Scan for the cell matching the given text and deliver its [X, Y] coordinate at center. 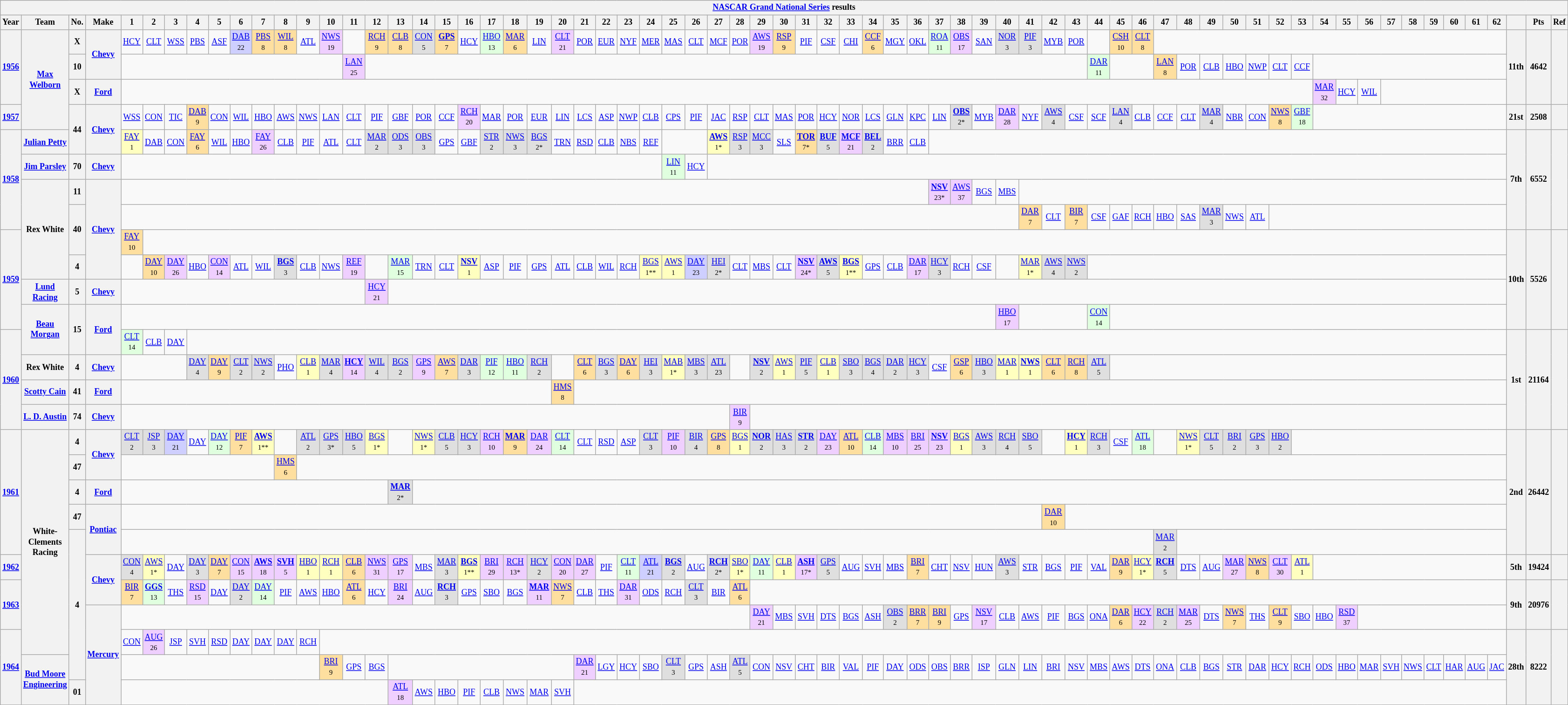
PBS [197, 42]
5th [1516, 567]
01 [77, 692]
18 [515, 22]
ODS3 [400, 142]
MAR2* [400, 492]
GPS9 [424, 367]
ATL10 [851, 442]
26 [696, 22]
DAR7 [1030, 217]
HAS3 [784, 442]
PIF5 [806, 367]
LGY [606, 667]
1957 [11, 117]
21164 [1539, 379]
62 [1497, 22]
RSD37 [1347, 617]
DAY7 [219, 567]
GPS3* [331, 442]
Make [103, 22]
DAY26 [176, 267]
SAN [984, 42]
BGS1* [377, 442]
MAR1* [1030, 267]
70 [77, 167]
50 [1235, 22]
BRI24 [400, 592]
45 [1120, 22]
SCF [1099, 117]
ATL23 [718, 367]
GPS17 [400, 567]
RSP9 [784, 42]
BGS4 [873, 367]
DAR31 [629, 592]
L. D. Austin [45, 417]
SBO3 [851, 367]
25 [673, 22]
23 [629, 22]
DAY4 [197, 367]
PIF3 [1030, 42]
AWS1** [264, 442]
NSV2 [762, 367]
33 [851, 22]
HCY21 [377, 292]
56 [1369, 22]
12 [377, 22]
Julian Petty [45, 142]
6552 [1539, 180]
DAY3 [197, 567]
CLT5 [1211, 442]
19 [539, 22]
FAY10 [132, 242]
1956 [11, 67]
ISP [984, 667]
HEI3 [651, 367]
27 [718, 22]
HCY14 [354, 367]
MAR27 [1235, 567]
ATL21 [651, 567]
8 [285, 22]
DAY10 [154, 267]
ASH17* [806, 567]
OBS2 [895, 617]
BRI2 [1235, 442]
11th [1516, 67]
FAY1 [132, 142]
BUF5 [828, 142]
HBO5 [354, 442]
16 [469, 22]
CLB8 [400, 42]
CHI [851, 42]
58 [1413, 22]
52 [1280, 22]
Year [11, 22]
SLS [784, 142]
PIF10 [673, 442]
1958 [11, 180]
DAR27 [585, 567]
46 [1143, 22]
74 [77, 417]
13 [400, 22]
AWS5 [828, 267]
Jim Parsley [45, 167]
BIR4 [696, 442]
RCH1 [331, 567]
4642 [1539, 67]
LAN4 [1120, 117]
HCY1* [1143, 567]
CLB14 [873, 442]
GPS7 [447, 42]
NOR [851, 117]
HMS8 [563, 392]
GSP6 [961, 367]
26442 [1539, 492]
BRI29 [492, 567]
MCF [718, 42]
RCH9 [377, 42]
GPS3 [1257, 442]
Ref [1560, 22]
SBO1* [740, 567]
JSP [176, 642]
DAB [154, 142]
DAR6 [1120, 617]
PIF12 [492, 367]
TOR7* [806, 142]
42 [1053, 22]
14 [424, 22]
1960 [11, 379]
MBS3 [696, 367]
HAR [1454, 667]
AWS18 [264, 567]
1st [1516, 379]
5526 [1539, 280]
61 [1476, 22]
8222 [1539, 667]
MCC3 [762, 142]
GGS13 [154, 592]
BGS2* [539, 142]
28 [740, 22]
43 [1077, 22]
NWS3 [515, 142]
BEL2 [873, 142]
Team [45, 22]
RCH10 [492, 442]
MGY [895, 42]
RCH4 [1007, 442]
REF19 [354, 267]
DAY12 [219, 442]
RSD15 [197, 592]
17 [492, 22]
CLB5 [447, 442]
SBO5 [1030, 442]
Beau Morgan [45, 329]
19424 [1539, 567]
Mercury [103, 655]
AWS19 [762, 42]
MAR32 [1324, 92]
BRI [1053, 667]
54 [1324, 22]
OBS3 [424, 142]
28th [1516, 667]
21 [585, 22]
DAR21 [585, 667]
HMS6 [285, 467]
No. [77, 22]
37 [940, 22]
HCY1 [1077, 442]
LAN [331, 117]
RCH8 [1077, 367]
1963 [11, 605]
GBF18 [1302, 117]
FAY6 [197, 142]
JSP3 [154, 442]
MAR11 [539, 592]
MAR9 [515, 442]
21st [1516, 117]
DAY6 [629, 367]
RCH2* [718, 567]
PBS8 [264, 42]
CON20 [563, 567]
WIL8 [285, 42]
MBS10 [895, 442]
LAN25 [354, 67]
20976 [1539, 605]
MCF21 [851, 142]
CLT21 [563, 42]
Pontiac [103, 529]
KPC [917, 117]
36 [917, 22]
HBO1 [308, 567]
9 [308, 22]
CON15 [241, 567]
CLT30 [1280, 567]
BIR9 [740, 417]
BRR7 [917, 617]
2 [154, 22]
RCH13* [515, 567]
RSP3 [740, 142]
DAB9 [197, 117]
TIC [176, 117]
DAR28 [1007, 117]
35 [895, 22]
DAR17 [917, 267]
HBO3 [984, 367]
GAF [1120, 217]
1959 [11, 280]
GPS8 [718, 442]
DAR9 [1120, 567]
BRI7 [917, 567]
SAS [1188, 217]
REF [651, 142]
DAR11 [1099, 67]
CON5 [424, 42]
NOR3 [1007, 42]
2nd [1516, 492]
HCY2 [539, 567]
HBO13 [492, 42]
SVH5 [285, 567]
AUG26 [154, 642]
AWS7 [447, 367]
DAY2 [241, 592]
Pts [1539, 22]
RSP [740, 117]
DAY9 [219, 367]
10th [1516, 280]
9th [1516, 605]
NSV1 [469, 267]
6 [241, 22]
59 [1433, 22]
NWS1 [1030, 367]
55 [1347, 22]
MAR25 [1188, 617]
32 [828, 22]
NSV24* [806, 267]
Bud Moore Engineering [45, 679]
NASCAR Grand National Series results [784, 7]
Max Welborn [45, 79]
HBO17 [1007, 317]
CCF6 [873, 42]
NOR2 [762, 442]
CLB6 [354, 567]
29 [762, 22]
CLT8 [1143, 42]
51 [1257, 22]
53 [1302, 22]
LIN11 [673, 167]
LAN8 [1165, 67]
NSV23 [940, 442]
57 [1392, 22]
ASF [219, 42]
1 [132, 22]
MAR15 [400, 267]
NSV17 [984, 617]
30 [784, 22]
DAR10 [1053, 517]
CSH10 [1120, 42]
1962 [11, 567]
NBS [629, 142]
NWS19 [331, 42]
1961 [11, 492]
PHO [285, 367]
DAY14 [264, 592]
FAY26 [264, 142]
38 [961, 22]
49 [1211, 22]
RCH20 [469, 117]
RCH5 [1165, 567]
24 [651, 22]
HBO11 [515, 367]
DAR2 [895, 367]
DAB22 [241, 42]
PIF7 [241, 442]
MER [651, 42]
White-Clements Racing [45, 542]
DAR3 [469, 367]
2508 [1539, 117]
CON4 [132, 567]
GPS5 [828, 567]
20 [563, 22]
60 [1454, 22]
CLT9 [1280, 617]
CLT11 [629, 567]
HUN [984, 567]
Lund Racing [45, 292]
48 [1188, 22]
1964 [11, 667]
34 [873, 22]
NSV23* [940, 192]
CPS [673, 117]
OKL [917, 42]
39 [984, 22]
OBS2* [961, 117]
ATL1 [1302, 567]
7 [264, 22]
MAR6 [515, 42]
MAB1* [673, 367]
OBS [940, 667]
DAR24 [539, 442]
NWS31 [377, 567]
HBO2 [1280, 442]
OBS17 [961, 42]
22 [606, 22]
Scotty Cain [45, 392]
31 [806, 22]
AWS37 [961, 192]
DAY11 [762, 567]
WIL4 [377, 367]
DAR [1257, 667]
HEI2* [718, 267]
3 [176, 22]
ATL2 [308, 442]
ROA11 [940, 42]
NBR [1235, 117]
HCY22 [1143, 617]
MAR1 [1007, 367]
BRI25 [917, 442]
7th [1516, 180]
